Find where the given text appears and provide that cell's center as (x, y) coordinate. 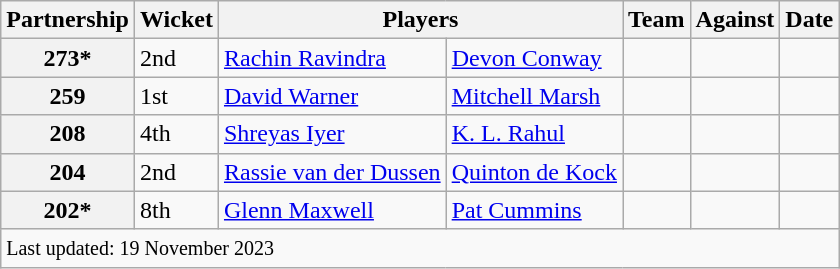
Pat Cummins (534, 210)
K. L. Rahul (534, 134)
Glenn Maxwell (332, 210)
Quinton de Kock (534, 172)
Against (735, 20)
8th (176, 210)
204 (68, 172)
202* (68, 210)
Team (656, 20)
Rachin Ravindra (332, 58)
Date (810, 20)
Mitchell Marsh (534, 96)
4th (176, 134)
David Warner (332, 96)
259 (68, 96)
208 (68, 134)
Devon Conway (534, 58)
Wicket (176, 20)
Partnership (68, 20)
273* (68, 58)
Rassie van der Dussen (332, 172)
Last updated: 19 November 2023 (420, 248)
Players (420, 20)
Shreyas Iyer (332, 134)
1st (176, 96)
